Find where the given text appears and provide that cell's center as (X, Y) coordinate. 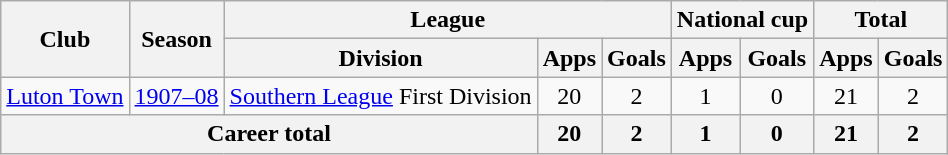
Career total (269, 134)
Season (176, 39)
League (448, 20)
Club (65, 39)
Division (380, 58)
Total (881, 20)
1907–08 (176, 96)
National cup (742, 20)
Southern League First Division (380, 96)
Luton Town (65, 96)
